Search for the cell housing the specified text and yield its (X, Y) center coordinate. 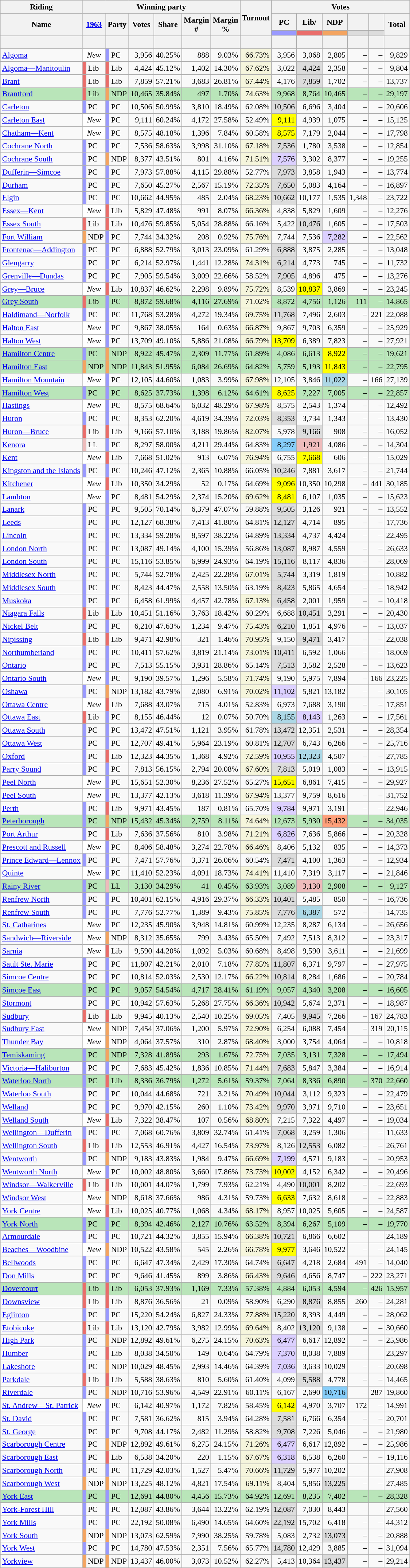
6,082 (335, 1146)
40.13% (168, 1016)
3,660 (196, 1172)
Scarborough Centre (42, 1444)
48.12% (168, 1483)
15.73% (226, 1497)
51.95% (168, 367)
12.28% (226, 263)
8,404 (284, 1483)
Scarborough West (42, 1483)
8,236 (196, 783)
2,794 (196, 769)
1,234 (196, 627)
5,193 (309, 367)
Wellington South (42, 1146)
6,167 (284, 1393)
7,064 (284, 1081)
13,915 (397, 769)
Windsor West (42, 1198)
10,364 (309, 1561)
7.33% (226, 1289)
4,507 (335, 756)
3,869 (335, 289)
9,759 (309, 795)
3,404 (335, 107)
10.88% (226, 471)
2,374 (196, 497)
5,886 (196, 341)
Downsview (42, 1302)
2,530 (196, 977)
12,934 (397, 860)
Grenville—Dundas (42, 276)
71.02% (256, 302)
3,611 (335, 951)
4,091 (196, 873)
44.68% (168, 1094)
4,497 (335, 1120)
8,284 (309, 977)
287 (377, 1393)
3,417 (335, 640)
1,984 (196, 1159)
13,430 (397, 419)
3,073 (196, 1561)
6,861 (309, 783)
25,929 (397, 328)
Hamilton West (42, 393)
34.39% (226, 419)
13.50% (226, 588)
16,736 (397, 899)
Renfrew North (42, 899)
7,889 (335, 1354)
2,603 (335, 315)
3,633 (309, 1367)
6,826 (284, 834)
24,281 (397, 1302)
4,976 (335, 627)
57.21% (168, 81)
1,398 (196, 393)
19,034 (397, 1120)
59.73% (256, 1198)
310 (196, 1042)
64.81% (256, 523)
491 (358, 1263)
4,756 (309, 302)
61.40% (256, 1380)
10,955 (284, 756)
8,957 (284, 1211)
1,066 (335, 652)
27,921 (397, 341)
2,528 (335, 666)
59.85% (168, 224)
64.83% (256, 445)
23,317 (397, 938)
7,405 (284, 1016)
20,496 (397, 1172)
65.77% (256, 1548)
62.15% (168, 899)
22,883 (397, 1198)
107 (196, 1120)
4,836 (335, 562)
54.29% (168, 497)
7,881 (309, 471)
23.19% (226, 744)
6,254 (284, 1029)
41.89% (168, 1055)
Winning party (161, 7)
26.06% (226, 860)
41 (196, 886)
5,821 (309, 691)
7,282 (335, 237)
606 (335, 458)
9.89% (226, 289)
Thunder Bay (42, 1042)
68.40% (256, 1042)
72.59% (256, 756)
66.16% (256, 224)
11,102 (284, 691)
14,040 (397, 1263)
49.14% (168, 549)
12.17% (226, 977)
1,836 (196, 1068)
3,117 (335, 873)
52.30% (168, 783)
15.19% (226, 185)
15,623 (397, 497)
11,732 (397, 263)
208 (196, 237)
8,855 (335, 1302)
42.03% (168, 1471)
6.07% (226, 458)
High Park (42, 1341)
45.12% (168, 68)
57.63% (168, 1003)
20.08% (226, 769)
60.11% (256, 1393)
20,430 (397, 613)
75.72% (256, 289)
27,485 (397, 1483)
888 (196, 55)
Kent (42, 458)
19.34% (226, 315)
66.33% (256, 899)
7,179 (309, 133)
34.50% (168, 1354)
801 (196, 159)
6.91% (226, 691)
19.86% (226, 432)
48.80% (168, 1172)
10,882 (397, 575)
50.70% (256, 717)
67.44% (256, 81)
59.68% (168, 302)
3,302 (309, 159)
1,780 (309, 146)
Party (117, 25)
7,576 (284, 159)
45.90% (168, 925)
67.62% (256, 68)
2,993 (196, 1367)
Peterborough (42, 821)
3.99% (226, 380)
43.51% (168, 159)
4,939 (309, 120)
Frontenac—Addington (42, 250)
3,089 (284, 886)
York-Forest Hill (42, 1510)
62.08% (256, 107)
58.45% (256, 1406)
7,030 (309, 1510)
19,255 (397, 159)
1,702 (335, 81)
52.23% (168, 873)
6,260 (335, 1458)
4,896 (309, 276)
26,656 (397, 925)
28,328 (397, 1497)
3,022 (284, 68)
44.20% (168, 951)
2,309 (196, 354)
60.54% (256, 860)
70.66% (256, 1471)
73.73% (256, 1172)
70.63% (256, 1341)
Wentworth North (42, 1172)
14,735 (397, 912)
20,701 (397, 1419)
6,371 (309, 964)
Scarborough North (42, 1471)
5,975 (309, 679)
Sudbury (42, 1016)
3,009 (196, 276)
64.61% (256, 393)
56.86% (256, 549)
Ottawa East (42, 717)
37.93% (168, 1289)
3,618 (196, 795)
Peel South (42, 795)
4,176 (284, 81)
44.95% (168, 198)
14,373 (397, 847)
8,987 (309, 549)
Muskoka (42, 601)
55.15% (168, 666)
59.54% (168, 276)
10.85% (226, 1068)
3,208 (335, 990)
6,743 (309, 744)
Brantford (42, 94)
49.41% (168, 744)
43.79% (168, 691)
8,202 (335, 1185)
5,964 (196, 744)
71.44% (256, 1068)
16,897 (397, 185)
6,354 (335, 1419)
13,737 (397, 81)
5,019 (309, 769)
1.10% (226, 1107)
2.04% (226, 198)
68.17% (256, 1211)
1,402 (196, 68)
8,287 (309, 925)
5.97% (226, 1029)
82.07% (256, 432)
59.28% (168, 536)
56.15% (168, 769)
7,215 (284, 1120)
20,115 (397, 1029)
71.74% (256, 679)
8.11% (226, 821)
0.07% (226, 717)
20,784 (397, 977)
64.89% (256, 536)
6,088 (309, 1029)
3,000 (284, 1042)
2,285 (335, 250)
18,987 (397, 1003)
48.29% (226, 406)
12,351 (309, 730)
220 (196, 1458)
York South (42, 1536)
51.02% (168, 458)
5,054 (196, 224)
4,211 (196, 445)
35.65% (168, 938)
18.42% (226, 613)
4,164 (335, 185)
70.95% (256, 640)
27,560 (397, 1510)
46.44% (168, 717)
2,684 (335, 1263)
58.52% (256, 276)
6,266 (335, 744)
27,908 (397, 1471)
46.62% (168, 289)
1,605 (335, 224)
3,646 (309, 1250)
Wellington—Dufferin (42, 1133)
16,914 (397, 1068)
69.75% (256, 315)
47.34% (168, 1263)
17,851 (397, 705)
4,218 (309, 1263)
46.00% (168, 1561)
29,927 (397, 783)
48.45% (168, 1367)
13,774 (397, 172)
18.73% (226, 873)
9,804 (397, 68)
27,139 (397, 380)
172 (358, 1406)
67.13% (256, 601)
7.56% (226, 1548)
Dufferin—Simcoe (42, 172)
24.93% (226, 562)
4,456 (196, 1497)
1,169 (196, 1289)
0.45% (226, 886)
3,885 (335, 1548)
Ontario South (42, 679)
27,975 (397, 964)
Lib/ (309, 22)
12,854 (397, 146)
Kingston and the Islands (42, 471)
10,202 (335, 1471)
72.35% (256, 185)
60.81% (256, 744)
9,968 (284, 94)
3.94% (226, 1419)
St. David (42, 1419)
7,226 (309, 1432)
10.52% (226, 1561)
4,099 (284, 1380)
64.60% (256, 1522)
39.57% (168, 679)
1,851 (309, 627)
11.77% (226, 354)
10,418 (397, 601)
59.78% (256, 1536)
23,245 (397, 289)
13,276 (397, 276)
73.97% (256, 1146)
58.90% (256, 1302)
16,052 (397, 432)
2,365 (196, 471)
24,783 (397, 1016)
34.20% (168, 1458)
17.86% (226, 1172)
76.94% (256, 458)
1,200 (196, 1029)
1,943 (335, 172)
13,048 (397, 250)
52.49% (256, 120)
60.76% (168, 1133)
Margin# (196, 25)
62.19% (256, 1510)
57.88% (168, 172)
6,890 (335, 1081)
52.83% (256, 705)
24,145 (397, 1250)
5,865 (309, 588)
66.43% (256, 1276)
7,415 (335, 783)
13,552 (397, 510)
77.85% (256, 964)
4,916 (196, 899)
73.01% (256, 652)
Armourdale (42, 1237)
913 (196, 458)
21 (196, 1302)
8,539 (284, 289)
4,619 (196, 419)
Simcoe East (42, 990)
20,328 (397, 834)
61.89% (256, 354)
5,856 (309, 1483)
75.43% (256, 627)
187 (196, 808)
17.30% (226, 1263)
7,035 (284, 1055)
64.74% (256, 1263)
13,037 (397, 627)
22,038 (397, 640)
0.92% (226, 237)
Eglinton (42, 1315)
Renfrew South (42, 912)
58.63% (168, 146)
5,132 (309, 847)
7,632 (309, 1198)
57.10% (168, 432)
6,290 (284, 1302)
Fort William (42, 237)
61.29% (256, 250)
29,197 (397, 94)
Cochrane North (42, 146)
4,115 (196, 172)
Haldimand—Norfolk (42, 315)
2,482 (196, 1432)
6,389 (309, 341)
Ottawa West (42, 744)
53.85% (168, 562)
10.25% (226, 1016)
Algoma—Manitoulin (42, 68)
1,799 (196, 1185)
60.58% (256, 133)
23,297 (397, 1354)
2,759 (196, 821)
0.63% (226, 328)
42.78% (226, 601)
16,605 (397, 990)
63.52% (256, 1224)
58.82% (256, 1432)
Lakeshore (42, 1367)
64.19% (256, 562)
52 (196, 484)
65.14% (256, 666)
Grey South (42, 302)
4.31% (226, 1198)
41.80% (226, 523)
62.59% (168, 1536)
Name (42, 25)
2,558 (196, 588)
12,673 (284, 821)
73.42% (256, 1107)
4,821 (196, 1483)
Carleton (42, 107)
24.33% (226, 1315)
7,990 (196, 1536)
3.21% (226, 1094)
9,150 (284, 640)
Beaches—Woodbine (42, 1250)
4,457 (196, 601)
61.41% (256, 1133)
1.15% (226, 1458)
3,819 (196, 652)
9,710 (335, 1107)
31,094 (397, 1548)
Victoria—Haliburton (42, 1068)
221 (377, 315)
70.49% (256, 1094)
68.80% (256, 1120)
8,393 (309, 1315)
149 (196, 1354)
164 (196, 328)
47.63% (168, 627)
5.61% (226, 1081)
6,342 (335, 1172)
43.45% (168, 808)
Huron (42, 419)
74.64% (256, 821)
895 (335, 523)
3,013 (196, 250)
York East (42, 1497)
1,368 (196, 756)
6,387 (309, 912)
5,930 (309, 821)
2,690 (309, 1393)
44.17% (168, 1432)
1.67% (226, 1055)
5,413 (284, 1561)
30,660 (397, 1328)
57.38% (256, 1289)
3,998 (196, 146)
7,823 (335, 341)
Halton West (42, 341)
66.69% (256, 1159)
58.00% (168, 445)
66.73% (256, 55)
52.79% (168, 250)
50.08% (168, 1522)
0.64% (226, 1354)
7.82% (226, 1406)
8,616 (335, 795)
66.79% (256, 341)
22,479 (397, 1094)
1,068 (196, 1211)
2,543 (309, 406)
1,035 (335, 497)
57.62% (168, 652)
21,699 (397, 951)
11,633 (397, 1133)
Stormont (42, 1003)
6,592 (309, 652)
19,770 (397, 1224)
2,358 (335, 68)
37.57% (168, 1042)
3.98% (226, 834)
St. Andrew—St. Patrick (42, 1406)
Chatham—Kent (42, 133)
6,490 (196, 1522)
2,540 (196, 1016)
8,126 (284, 1146)
815 (196, 1419)
29.88% (226, 172)
5.47% (226, 1471)
44.07% (168, 1185)
6,633 (284, 1198)
64.92% (256, 1497)
35.84% (168, 94)
60.68% (256, 951)
Cochrane South (42, 159)
24,189 (397, 1237)
2,127 (196, 1224)
6,602 (335, 1237)
Lincoln (42, 536)
6,999 (196, 562)
Margin% (226, 25)
4,116 (196, 302)
22,495 (397, 536)
51.16% (168, 613)
71.26% (256, 1444)
13.22% (226, 1510)
1,959 (335, 601)
3,855 (196, 1237)
31.10% (226, 146)
3,319 (309, 575)
66.38% (256, 1237)
Don Mills (42, 1276)
8,402 (284, 1328)
72.90% (256, 1029)
31,752 (397, 795)
21,980 (397, 1432)
6,107 (309, 497)
21,846 (397, 873)
9.43% (226, 912)
Lambton (42, 497)
1,126 (335, 302)
20,606 (397, 107)
5,605 (335, 1211)
69.05% (256, 1016)
293 (196, 1055)
12 (196, 717)
Huron—Bruce (42, 432)
11.39% (226, 795)
23.09% (226, 250)
44.60% (168, 380)
1,363 (335, 860)
7,227 (309, 393)
9,829 (397, 55)
Grey—Bruce (42, 289)
Waterloo North (42, 1081)
19,860 (397, 1393)
7,413 (196, 523)
21.14% (226, 652)
6,134 (335, 925)
London North (42, 549)
64.39% (256, 1367)
4,714 (309, 523)
5,046 (335, 1432)
26,761 (397, 1146)
5,422 (284, 224)
3,274 (196, 847)
4,773 (309, 263)
6,755 (284, 458)
36.56% (168, 1302)
2,298 (196, 289)
38.63% (168, 1380)
4.01% (226, 705)
8,143 (309, 717)
321 (196, 640)
66.22% (256, 977)
68.38% (168, 523)
34.32% (168, 237)
1,121 (196, 730)
5.60% (226, 1380)
0.81% (226, 808)
67.60% (256, 769)
27.58% (226, 120)
4,172 (196, 120)
69.64% (256, 1328)
5,977 (309, 1471)
38.22% (226, 536)
3,846 (309, 380)
37.56% (168, 834)
5,485 (309, 899)
Dovercourt (42, 1289)
61.19% (256, 990)
60.24% (168, 120)
2,531 (335, 730)
4,571 (309, 1159)
3,644 (196, 1510)
Waterloo South (42, 1094)
Nickel Belt (42, 627)
8,747 (335, 1276)
28.41% (226, 990)
3,858 (309, 172)
3,291 (335, 613)
Ottawa South (42, 730)
62.27% (256, 1561)
7,496 (309, 315)
York Centre (42, 1211)
68.64% (168, 406)
13,623 (397, 666)
65.50% (256, 938)
Yorkview (42, 1561)
3,112 (309, 1094)
64.79% (256, 1354)
9,096 (284, 484)
6,418 (335, 1522)
49.10% (168, 341)
5.58% (226, 679)
3,971 (309, 1107)
6,973 (284, 705)
986 (196, 1198)
2,567 (196, 185)
Carleton East (42, 120)
22,857 (397, 393)
38.05% (168, 328)
38.25% (226, 1536)
43.86% (168, 1510)
3,809 (196, 1133)
5,674 (309, 1003)
1963 (94, 25)
6,866 (309, 1237)
Oshawa (42, 691)
Kitchener (42, 484)
6,267 (309, 1224)
1,535 (335, 198)
Ontario (42, 666)
42.21% (168, 964)
370 (377, 1081)
47.07% (226, 510)
3,538 (335, 146)
Ottawa Centre (42, 705)
71.51% (256, 159)
4,490 (284, 1185)
2,732 (309, 1536)
Riding (42, 7)
Total (397, 25)
0.17% (226, 484)
2.87% (226, 1042)
42.46% (168, 1224)
Simcoe Centre (42, 977)
8,443 (335, 1510)
8,498 (284, 951)
18.49% (226, 107)
41.45% (168, 1276)
1,819 (335, 575)
12,429 (309, 1548)
5,978 (284, 432)
67.01% (256, 575)
37.66% (168, 1198)
721 (196, 1094)
Leeds (42, 523)
66.78% (256, 1250)
835 (335, 847)
222 (377, 1276)
1,921 (309, 445)
1,527 (196, 1471)
60.29% (256, 613)
319 (377, 1029)
27,785 (397, 756)
67.18% (256, 146)
17.54% (226, 1483)
2,001 (309, 601)
12,276 (397, 211)
4,449 (335, 1315)
3.86% (226, 1276)
Hamilton Mountain (42, 380)
19,621 (397, 354)
2,080 (196, 691)
46.91% (168, 1146)
Prince Edward—Lennox (42, 860)
Perth (42, 808)
45.27% (168, 185)
66.46% (256, 847)
9,323 (335, 1094)
7,370 (284, 1354)
3,190 (335, 705)
921 (335, 510)
3,259 (309, 1133)
74.63% (256, 94)
Niagara Falls (42, 613)
52.03% (168, 977)
28,354 (397, 730)
497 (196, 94)
26.69% (226, 367)
7.84% (226, 133)
44,312 (397, 1522)
2,351 (196, 1548)
Riverdale (42, 1393)
Share (168, 25)
24,587 (397, 1211)
6,084 (196, 367)
53.28% (168, 315)
3,763 (196, 613)
18,942 (397, 588)
23,722 (397, 198)
475 (335, 276)
2,044 (335, 133)
1,348 (358, 198)
44.35% (168, 756)
715 (196, 705)
York North (42, 1224)
Halton East (42, 328)
4,152 (309, 1172)
14,304 (397, 445)
Hamilton Centre (42, 354)
7,402 (335, 1497)
545 (196, 1250)
17,736 (397, 523)
St. Catharines (42, 925)
Quinte (42, 873)
3,371 (196, 860)
9,127 (397, 886)
77.88% (256, 1315)
57.76% (168, 860)
2,908 (335, 886)
7,894 (335, 679)
8,117 (309, 562)
7,199 (284, 1159)
Humber (42, 1354)
23,225 (397, 679)
44.32% (168, 1237)
Durham (42, 185)
36.62% (168, 1419)
75.85% (256, 912)
4,559 (335, 549)
745 (335, 263)
69.62% (256, 497)
64.28% (256, 1419)
38.47% (168, 1120)
42.79% (168, 1328)
3,582 (309, 666)
36.79% (168, 1081)
1,272 (196, 1081)
59.37% (256, 1081)
Parry Sound (42, 769)
10,818 (397, 1042)
22.91% (226, 1393)
3,068 (309, 55)
Port Arthur (42, 834)
14.81% (226, 925)
Peel North (42, 783)
17,503 (397, 224)
3,754 (309, 1042)
Elgin (42, 198)
23,271 (397, 1276)
14,991 (397, 1406)
9,977 (284, 1250)
4,884 (284, 1289)
7,319 (309, 873)
22,660 (397, 1081)
62.21% (256, 1185)
Essex South (42, 224)
44.80% (168, 1497)
1,396 (196, 133)
4,549 (196, 1393)
7,266 (335, 1016)
64.69% (256, 484)
4,737 (309, 536)
59.88% (256, 510)
3,188 (196, 432)
45.42% (168, 1068)
61.99% (168, 601)
St. George (42, 1432)
Turnout (256, 18)
5,759 (284, 367)
Scarborough East (42, 1458)
21,744 (397, 471)
12.99% (226, 1328)
45.47% (168, 354)
72.03% (256, 419)
42.98% (168, 640)
9,703 (309, 328)
6,359 (335, 328)
66.05% (256, 471)
0.09% (226, 1302)
485 (196, 198)
7,005 (335, 393)
15.94% (226, 1237)
6,827 (196, 1315)
10,298 (335, 484)
53.96% (168, 1393)
63.19% (256, 588)
799 (196, 938)
3,683 (196, 81)
43.07% (168, 705)
4.16% (226, 159)
Welland South (42, 1120)
70.02% (256, 691)
3,948 (196, 925)
2,371 (335, 1003)
167 (377, 1016)
5,109 (335, 1224)
1,092 (196, 951)
69.11% (256, 1483)
Windsor—Walkerville (42, 1185)
1,296 (196, 679)
8,764 (309, 94)
London South (42, 562)
25,716 (397, 744)
16.54% (226, 1146)
3.43% (226, 938)
3,617 (335, 471)
72.75% (256, 1055)
Lanark (42, 510)
14.30% (226, 68)
40.77% (168, 1211)
32.74% (226, 1133)
Sarnia (42, 951)
6,613 (309, 354)
54.54% (168, 990)
Glengarry (42, 263)
64.82% (256, 367)
29.37% (226, 899)
20,953 (397, 1159)
14,865 (397, 302)
15,125 (397, 120)
18,069 (397, 652)
6,032 (196, 406)
4,838 (284, 211)
4,340 (309, 990)
5,866 (335, 834)
9,784 (284, 808)
111 (358, 302)
22,795 (397, 367)
22,562 (397, 237)
4,717 (196, 990)
30,105 (397, 691)
4,594 (335, 1289)
5,268 (196, 1003)
5,847 (309, 1068)
58.48% (168, 847)
29.44% (226, 445)
19,116 (397, 1458)
27.75% (226, 1003)
7.18% (226, 964)
9.03% (226, 55)
28.88% (226, 224)
40.25% (168, 55)
7,492 (284, 938)
26.81% (226, 81)
61.78% (256, 730)
65.27% (256, 783)
4,970 (309, 1406)
1,609 (335, 211)
6,696 (309, 107)
1.70% (226, 94)
Sandwich—Riverside (42, 938)
4,654 (335, 588)
2,425 (196, 575)
Nipissing (42, 640)
Hastings (42, 406)
50.99% (168, 107)
Hamilton East (42, 367)
6,379 (196, 510)
908 (335, 432)
7.93% (226, 1185)
11,022 (335, 380)
20,698 (397, 1367)
3,707 (335, 1406)
3,734 (309, 419)
Middlesex South (42, 588)
4.92% (226, 756)
3,126 (309, 510)
60.99% (256, 925)
Brant (42, 81)
8,597 (196, 536)
29,214 (397, 1561)
45.34% (168, 821)
Essex—Kent (42, 211)
27.52% (226, 783)
6,688 (284, 613)
Prescott and Russell (42, 847)
42.13% (168, 795)
Algoma (42, 55)
3,191 (335, 808)
6.12% (226, 393)
Welland (42, 1107)
68.23% (256, 198)
6,318 (284, 1458)
47.48% (168, 211)
4,656 (309, 1276)
28,069 (397, 562)
22.28% (226, 575)
1,075 (335, 120)
66.87% (256, 328)
22,693 (397, 1185)
3.95% (226, 730)
Temiskaming (42, 1055)
10,177 (309, 198)
12,492 (397, 406)
2,010 (196, 964)
28.86% (226, 666)
22,946 (397, 808)
43.58% (168, 1250)
11.29% (226, 1432)
3,931 (196, 666)
Bellwoods (42, 1263)
1,389 (196, 912)
17,798 (397, 133)
9,138 (335, 1328)
37.73% (168, 393)
37.06% (168, 1029)
York West (42, 1548)
Parkdale (42, 1380)
8,235 (309, 1497)
1,263 (335, 717)
22,088 (397, 315)
15,702 (309, 1522)
67.94% (256, 795)
40.97% (168, 1406)
65.70% (256, 808)
17,494 (397, 1055)
991 (196, 211)
4.34% (226, 1211)
9,797 (335, 964)
15,029 (397, 458)
62.20% (168, 419)
850 (335, 899)
47.51% (168, 730)
572 (335, 912)
75.76% (256, 237)
14.46% (226, 1367)
30,185 (397, 484)
0.56% (226, 1120)
74.41% (256, 873)
26,633 (397, 549)
52.78% (168, 575)
1,343 (335, 419)
47.53% (168, 1548)
1,441 (196, 263)
28,062 (397, 1315)
17,561 (397, 717)
21.08% (226, 341)
44.47% (168, 588)
22.66% (226, 276)
74.31% (256, 263)
63.93% (256, 886)
3,875 (309, 250)
27.69% (226, 302)
7,036 (284, 1367)
48.18% (168, 133)
1,686 (335, 977)
2.26% (226, 1250)
14,465 (397, 1380)
20,888 (397, 1536)
4,427 (196, 1146)
23,651 (397, 1107)
Etobicoke (42, 1328)
426 (377, 1289)
5.03% (226, 951)
47.12% (168, 471)
Wentworth (42, 1159)
Northumberland (42, 652)
71.21% (256, 834)
34,035 (397, 821)
70.14% (168, 510)
14.65% (226, 1522)
3,384 (335, 1068)
Sudbury East (42, 1029)
8.07% (226, 211)
2,805 (335, 55)
3,131 (309, 1055)
Sault Ste. Marie (42, 964)
441 (377, 484)
10.76% (226, 1224)
3,810 (196, 107)
1,306 (335, 1133)
43.83% (168, 1159)
54.24% (168, 1315)
42.15% (168, 1107)
6,766 (309, 1419)
1,374 (335, 406)
1.46% (226, 640)
Kenora (42, 445)
Rainy River (42, 886)
15.39% (226, 549)
4,272 (196, 315)
22.78% (226, 847)
3,982 (196, 1328)
Oxford (42, 756)
1,172 (196, 1406)
67.67% (256, 1458)
Middlesex North (42, 575)
899 (196, 1276)
4,778 (335, 1380)
York Mills (42, 1522)
2,429 (196, 1263)
15.20% (226, 497)
15,957 (397, 1289)
52.97% (168, 263)
